Determine the (X, Y) coordinate at the center of the cell enclosing the given text.  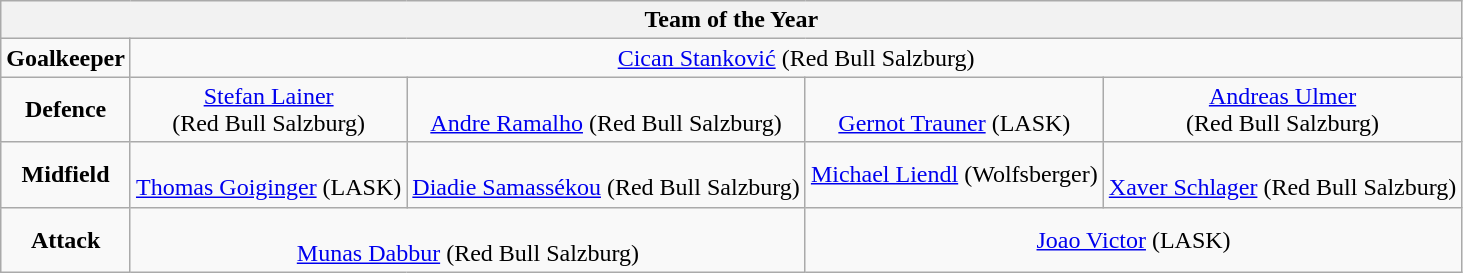
Gernot Trauner (LASK) (954, 110)
Stefan Lainer(Red Bull Salzburg) (268, 110)
Andreas Ulmer(Red Bull Salzburg) (1282, 110)
Cican Stanković (Red Bull Salzburg) (796, 58)
Goalkeeper (66, 58)
Attack (66, 240)
Joao Victor (LASK) (1133, 240)
Xaver Schlager (Red Bull Salzburg) (1282, 174)
Diadie Samassékou (Red Bull Salzburg) (606, 174)
Thomas Goiginger (LASK) (268, 174)
Munas Dabbur (Red Bull Salzburg) (468, 240)
Andre Ramalho (Red Bull Salzburg) (606, 110)
Team of the Year (732, 20)
Michael Liendl (Wolfsberger) (954, 174)
Midfield (66, 174)
Defence (66, 110)
